Pinpoint the cell where the given text exists, returning its [X, Y] midpoint coordinate. 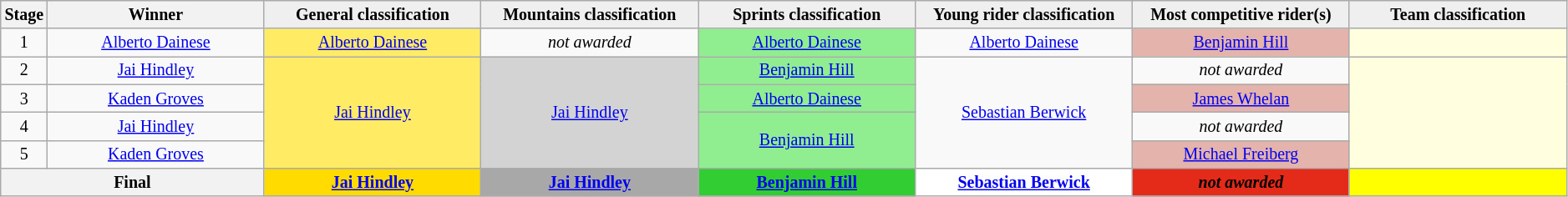
Young rider classification [1024, 15]
Winner [155, 15]
Most competitive rider(s) [1241, 15]
Final [132, 182]
1 [24, 43]
Stage [24, 15]
5 [24, 154]
Team classification [1458, 15]
General classification [373, 15]
Michael Freiberg [1241, 154]
Mountains classification [590, 15]
James Whelan [1241, 98]
2 [24, 70]
4 [24, 127]
Sprints classification [807, 15]
3 [24, 98]
